Return the [X, Y] coordinate for the center point of the cell that contains the specified text.  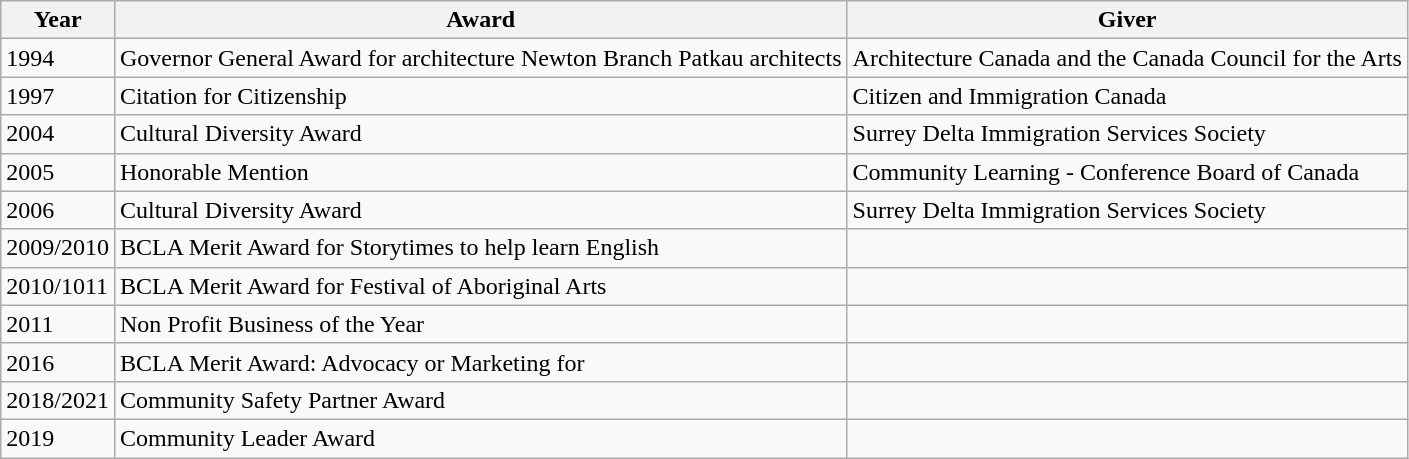
2004 [58, 134]
1994 [58, 58]
Community Leader Award [480, 438]
Honorable Mention [480, 172]
Non Profit Business of the Year [480, 324]
Architecture Canada and the Canada Council for the Arts [1127, 58]
2019 [58, 438]
2011 [58, 324]
Citation for Citizenship [480, 96]
2018/2021 [58, 400]
Community Safety Partner Award [480, 400]
2006 [58, 210]
BCLA Merit Award for Festival of Aboriginal Arts [480, 286]
1997 [58, 96]
2005 [58, 172]
Year [58, 20]
2009/2010 [58, 248]
BCLA Merit Award: Advocacy or Marketing for [480, 362]
Award [480, 20]
2016 [58, 362]
Governor General Award for architecture Newton Branch Patkau architects [480, 58]
BCLA Merit Award for Storytimes to help learn English [480, 248]
Community Learning - Conference Board of Canada [1127, 172]
Giver [1127, 20]
Citizen and Immigration Canada [1127, 96]
2010/1011 [58, 286]
